Detect which cell encompasses the target text, then output its (x, y) center coordinate. 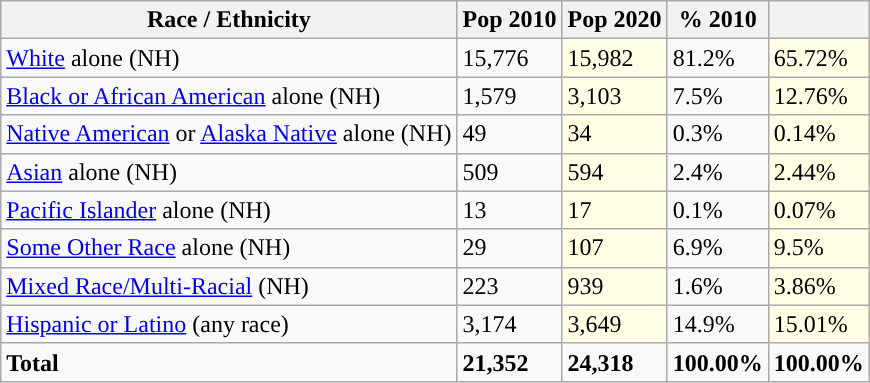
White alone (NH) (229, 58)
0.1% (718, 210)
15,776 (510, 58)
509 (510, 172)
1.6% (718, 286)
21,352 (510, 362)
1,579 (510, 96)
107 (614, 248)
Pop 2010 (510, 20)
3,649 (614, 324)
Mixed Race/Multi-Racial (NH) (229, 286)
Pacific Islander alone (NH) (229, 210)
29 (510, 248)
Hispanic or Latino (any race) (229, 324)
24,318 (614, 362)
6.9% (718, 248)
% 2010 (718, 20)
Native American or Alaska Native alone (NH) (229, 134)
Race / Ethnicity (229, 20)
Black or African American alone (NH) (229, 96)
Pop 2020 (614, 20)
223 (510, 286)
0.3% (718, 134)
17 (614, 210)
939 (614, 286)
15.01% (818, 324)
0.07% (818, 210)
81.2% (718, 58)
594 (614, 172)
2.44% (818, 172)
9.5% (818, 248)
14.9% (718, 324)
2.4% (718, 172)
3,103 (614, 96)
49 (510, 134)
34 (614, 134)
65.72% (818, 58)
Total (229, 362)
Asian alone (NH) (229, 172)
3,174 (510, 324)
7.5% (718, 96)
12.76% (818, 96)
3.86% (818, 286)
15,982 (614, 58)
Some Other Race alone (NH) (229, 248)
0.14% (818, 134)
13 (510, 210)
